Search for the cell housing the specified text and yield its (X, Y) center coordinate. 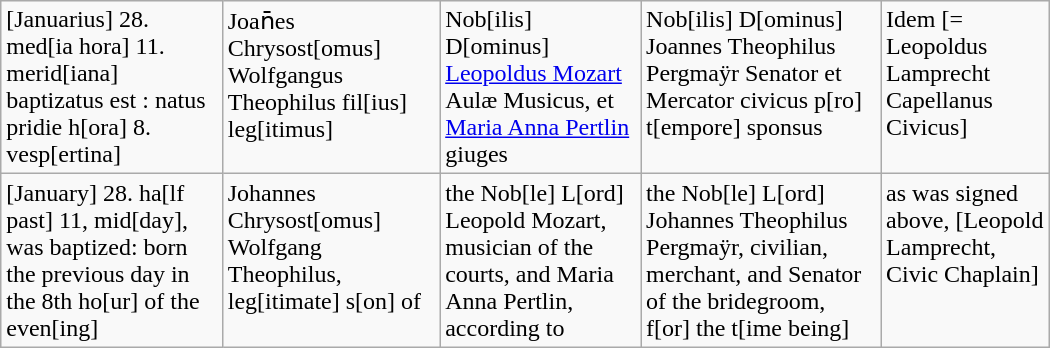
the Nob[le] L[ord] Leopold Mozart, musician of the courts, and Maria Anna Pertlin, according to (540, 260)
Nob[ilis] D[ominus] Leopoldus Mozart Aulæ Musicus, et Maria Anna Pertlin giuges (540, 88)
the Nob[le] L[ord] Johannes Theophilus Pergmaÿr, civilian, merchant, and Senator of the bridegroom, f[or] the t[ime being] (761, 260)
[January] 28. ha[lf past] 11, mid[day], was baptized: born the previous day in the 8th ho[ur] of the even[ing] (112, 260)
Nob[ilis] D[ominus] Joannes Theophilus Pergmaÿr Senator et Mercator civicus p[ro] t[empore] sponsus (761, 88)
as was signed above, [Leopold Lamprecht, Civic Chaplain] (966, 260)
Joan̄es Chrysost[omus] Wolfgangus Theophilus fil[ius] leg[itimus] (330, 88)
Johannes Chrysost[omus] Wolfgang Theophilus, leg[itimate] s[on] of (330, 260)
[Januarius] 28. med[ia hora] 11. merid[iana] baptizatus est : natus pridie h[ora] 8. vesp[ertina] (112, 88)
Idem [= Leopoldus Lamprecht Capellanus Civicus] (966, 88)
